Return (x, y) of the center of cell containing provided text 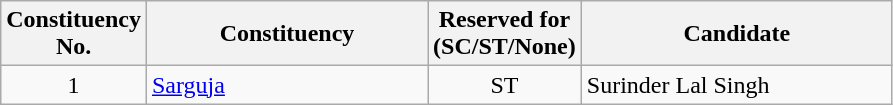
Sarguja (286, 85)
Constituency No. (74, 34)
Surinder Lal Singh (736, 85)
ST (505, 85)
1 (74, 85)
Candidate (736, 34)
Reserved for (SC/ST/None) (505, 34)
Constituency (286, 34)
